Capture the cell that displays the provided text and extract its (X, Y) central coordinate. 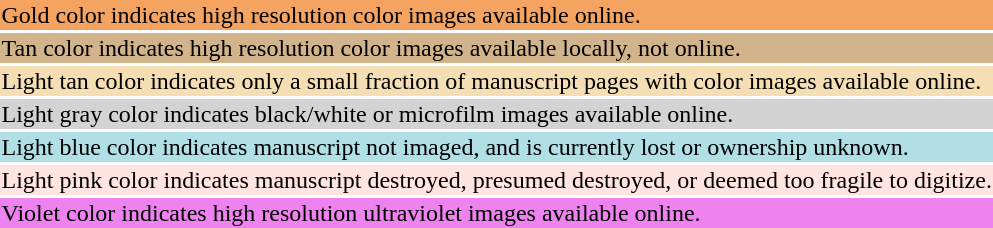
Light blue color indicates manuscript not imaged, and is currently lost or ownership unknown. (496, 147)
Light pink color indicates manuscript destroyed, presumed destroyed, or deemed too fragile to digitize. (496, 180)
Gold color indicates high resolution color images available online. (496, 15)
Light tan color indicates only a small fraction of manuscript pages with color images available online. (496, 81)
Violet color indicates high resolution ultraviolet images available online. (496, 213)
Light gray color indicates black/white or microfilm images available online. (496, 114)
Tan color indicates high resolution color images available locally, not online. (496, 48)
